Identify which cell holds the provided text, then report its (X, Y) central coordinate. 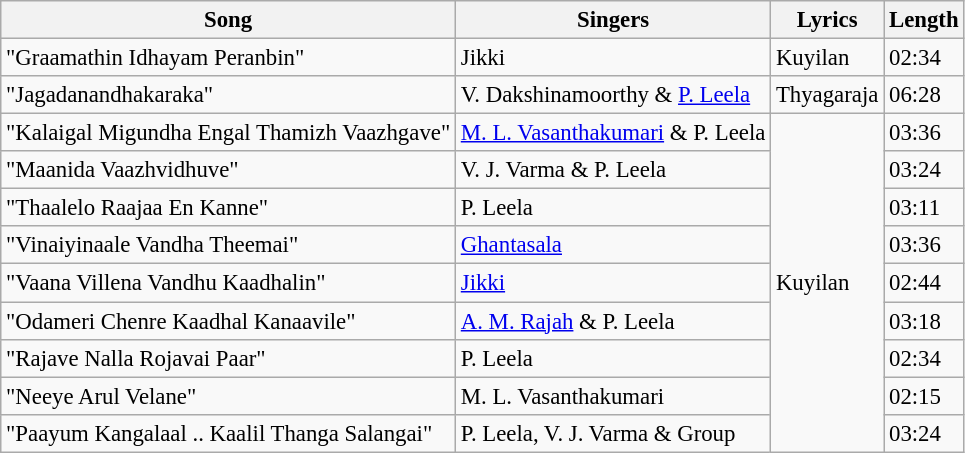
V. J. Varma & P. Leela (612, 170)
P. Leela, V. J. Varma & Group (612, 433)
"Thaalelo Raajaa En Kanne" (228, 208)
M. L. Vasanthakumari (612, 396)
Thyagaraja (828, 95)
V. Dakshinamoorthy & P. Leela (612, 95)
Ghantasala (612, 245)
"Paayum Kangalaal .. Kaalil Thanga Salangai" (228, 433)
"Neeye Arul Velane" (228, 396)
Singers (612, 20)
Length (924, 20)
06:28 (924, 95)
"Maanida Vaazhvidhuve" (228, 170)
"Vinaiyinaale Vandha Theemai" (228, 245)
A. M. Rajah & P. Leela (612, 321)
"Kalaigal Migundha Engal Thamizh Vaazhgave" (228, 133)
03:18 (924, 321)
02:44 (924, 283)
Song (228, 20)
03:11 (924, 208)
02:15 (924, 396)
"Odameri Chenre Kaadhal Kanaavile" (228, 321)
Lyrics (828, 20)
"Graamathin Idhayam Peranbin" (228, 58)
"Vaana Villena Vandhu Kaadhalin" (228, 283)
"Jagadanandhakaraka" (228, 95)
"Rajave Nalla Rojavai Paar" (228, 358)
M. L. Vasanthakumari & P. Leela (612, 133)
